Detect which cell encompasses the target text, then output its [X, Y] center coordinate. 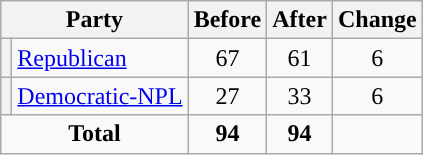
Before [228, 20]
Total [94, 134]
27 [228, 96]
After [300, 20]
67 [228, 58]
33 [300, 96]
Republican [100, 58]
Party [94, 20]
Change [377, 20]
Democratic-NPL [100, 96]
61 [300, 58]
